Find where the given text appears and provide that cell's center as [x, y] coordinate. 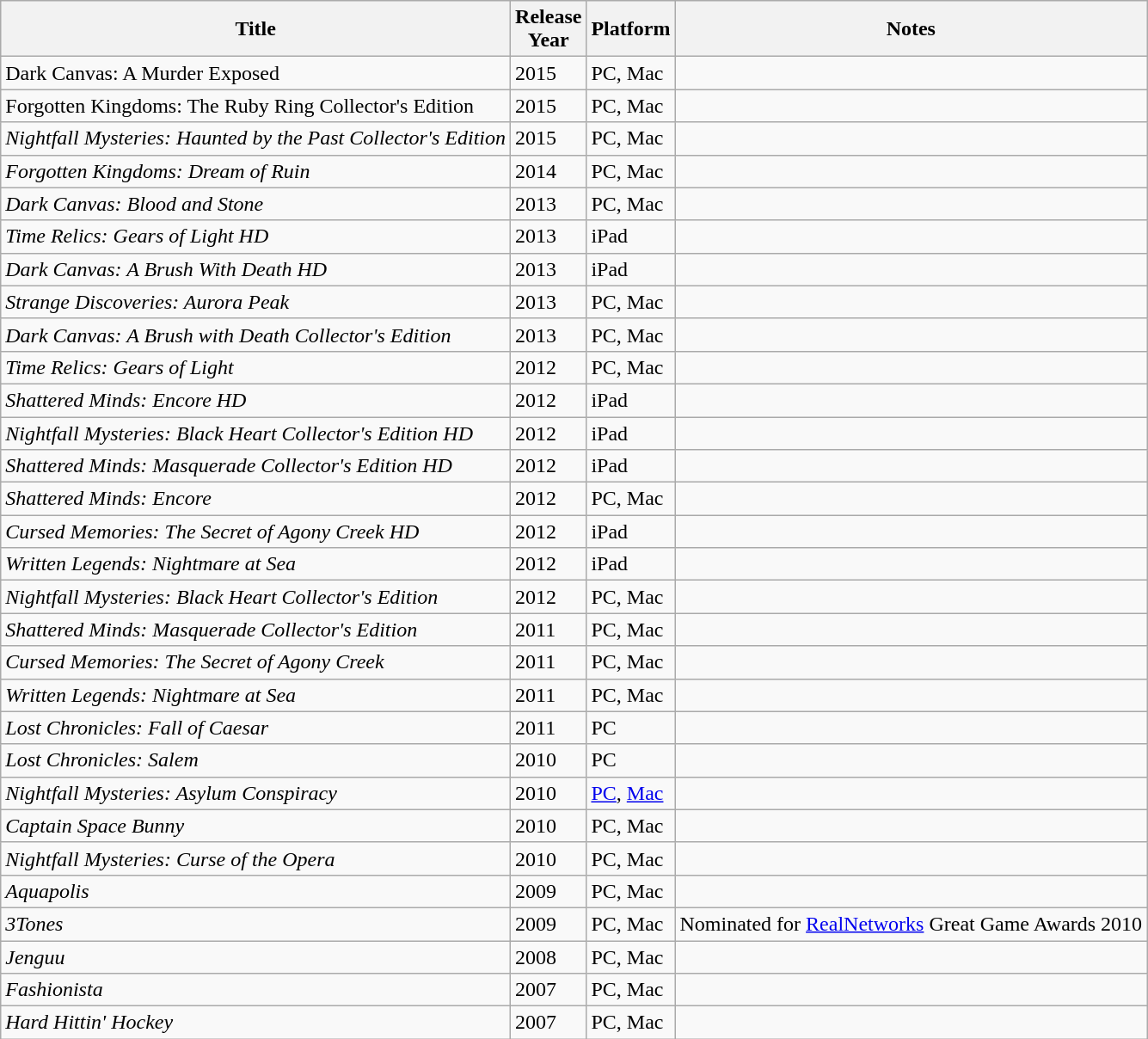
Shattered Minds: Encore HD [256, 400]
Nightfall Mysteries: Haunted by the Past Collector's Edition [256, 138]
Dark Canvas: A Murder Exposed [256, 73]
Dark Canvas: A Brush With Death HD [256, 269]
Nightfall Mysteries: Curse of the Opera [256, 858]
Jenguu [256, 957]
2008 [549, 957]
Cursed Memories: The Secret of Agony Creek HD [256, 532]
Lost Chronicles: Salem [256, 760]
Notes [912, 29]
Nightfall Mysteries: Black Heart Collector's Edition [256, 597]
Dark Canvas: Blood and Stone [256, 204]
Forgotten Kingdoms: The Ruby Ring Collector's Edition [256, 106]
Time Relics: Gears of Light HD [256, 237]
Hard Hittin' Hockey [256, 1023]
Fashionista [256, 990]
Dark Canvas: A Brush with Death Collector's Edition [256, 335]
Lost Chronicles: Fall of Caesar [256, 728]
Shattered Minds: Masquerade Collector's Edition [256, 630]
Cursed Memories: The Secret of Agony Creek [256, 662]
Shattered Minds: Encore [256, 499]
Captain Space Bunny [256, 826]
3Tones [256, 924]
Shattered Minds: Masquerade Collector's Edition HD [256, 466]
Nightfall Mysteries: Asylum Conspiracy [256, 793]
2014 [549, 171]
Time Relics: Gears of Light [256, 367]
Aquapolis [256, 891]
Title [256, 29]
Forgotten Kingdoms: Dream of Ruin [256, 171]
Strange Discoveries: Aurora Peak [256, 302]
Nightfall Mysteries: Black Heart Collector's Edition HD [256, 433]
ReleaseYear [549, 29]
Nominated for RealNetworks Great Game Awards 2010 [912, 924]
Platform [631, 29]
